Determine the (X, Y) coordinate at the center of the cell enclosing the given text.  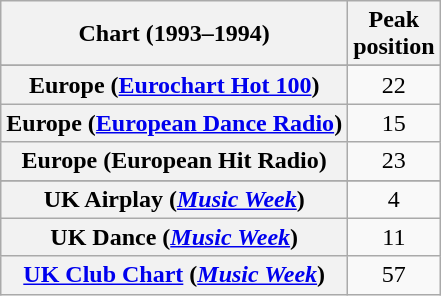
UK Club Chart (Music Week) (174, 275)
UK Dance (Music Week) (174, 237)
11 (394, 237)
UK Airplay (Music Week) (174, 199)
4 (394, 199)
23 (394, 161)
Europe (European Dance Radio) (174, 123)
Peakposition (394, 34)
Europe (Eurochart Hot 100) (174, 85)
15 (394, 123)
57 (394, 275)
22 (394, 85)
Europe (European Hit Radio) (174, 161)
Chart (1993–1994) (174, 34)
